Search for the cell housing the specified text and yield its (X, Y) center coordinate. 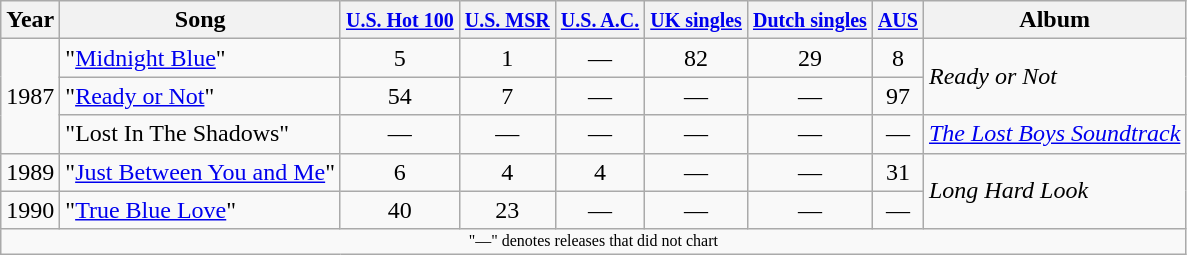
23 (507, 210)
The Lost Boys Soundtrack (1054, 134)
AUS (898, 20)
8 (898, 58)
"Midnight Blue" (200, 58)
"True Blue Love" (200, 210)
Long Hard Look (1054, 191)
"—" denotes releases that did not chart (594, 241)
Ready or Not (1054, 77)
1990 (30, 210)
"Lost In The Shadows" (200, 134)
1987 (30, 96)
82 (696, 58)
Song (200, 20)
U.S. Hot 100 (400, 20)
"Ready or Not" (200, 96)
U.S. A.C. (600, 20)
Album (1054, 20)
UK singles (696, 20)
5 (400, 58)
"Just Between You and Me" (200, 172)
40 (400, 210)
29 (810, 58)
1989 (30, 172)
6 (400, 172)
7 (507, 96)
1 (507, 58)
Year (30, 20)
Dutch singles (810, 20)
97 (898, 96)
31 (898, 172)
54 (400, 96)
U.S. MSR (507, 20)
